Extract the [x, y] coordinate from the center of the cell holding the provided text.  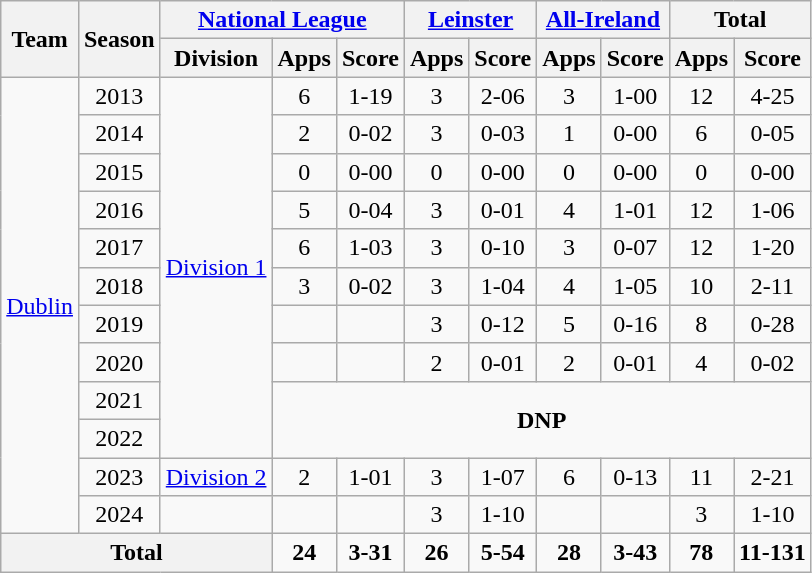
2-11 [773, 286]
0-13 [635, 477]
0-05 [773, 134]
2-21 [773, 477]
1-00 [635, 96]
0-28 [773, 324]
2016 [119, 210]
0-12 [503, 324]
2023 [119, 477]
2015 [119, 172]
2014 [119, 134]
DNP [542, 419]
8 [701, 324]
26 [436, 553]
2017 [119, 248]
All-Ireland [603, 20]
Leinster [470, 20]
1-07 [503, 477]
11 [701, 477]
Team [40, 39]
24 [304, 553]
2020 [119, 362]
4-25 [773, 96]
0-04 [370, 210]
0-16 [635, 324]
Division 2 [216, 477]
0-07 [635, 248]
0-10 [503, 248]
1-19 [370, 96]
2013 [119, 96]
1-20 [773, 248]
2022 [119, 438]
2018 [119, 286]
1-04 [503, 286]
0-03 [503, 134]
2021 [119, 400]
1-03 [370, 248]
3-43 [635, 553]
2024 [119, 515]
28 [569, 553]
3-31 [370, 553]
5-54 [503, 553]
Division [216, 58]
78 [701, 553]
2019 [119, 324]
11-131 [773, 553]
10 [701, 286]
Division 1 [216, 268]
Season [119, 39]
Dublin [40, 306]
1 [569, 134]
2-06 [503, 96]
1-05 [635, 286]
1-06 [773, 210]
National League [282, 20]
